Output the (x, y) coordinate of the center of the cell containing the given text.  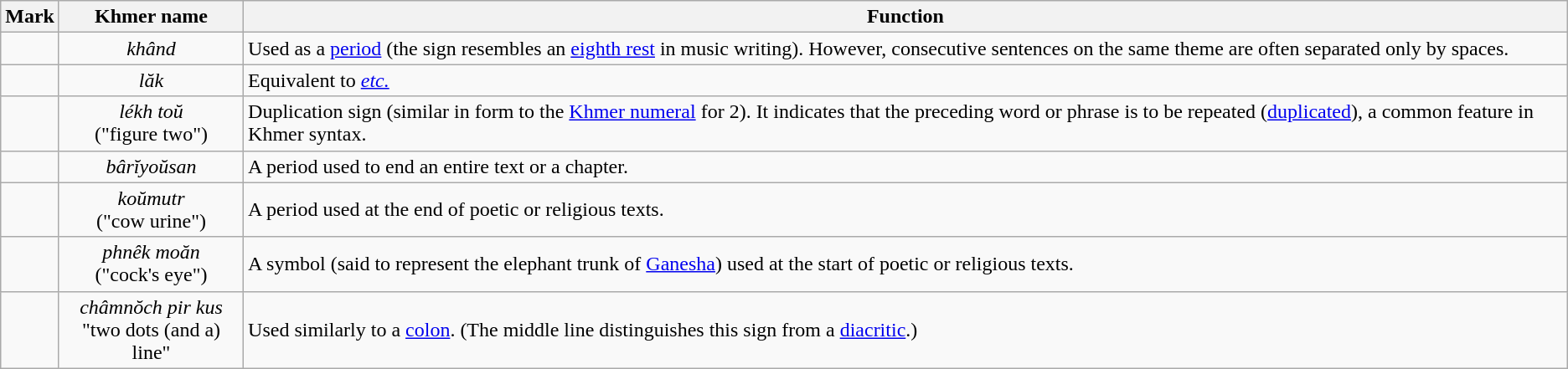
Mark (30, 17)
A period used to end an entire text or a chapter. (906, 167)
lékh toŭ ("figure two") (151, 124)
Used similarly to a colon. (The middle line distinguishes this sign from a diacritic.) (906, 330)
A symbol (said to represent the elephant trunk of Ganesha) used at the start of poetic or religious texts. (906, 264)
A period used at the end of poetic or religious texts. (906, 209)
phnêk moăn ("cock's eye") (151, 264)
lăk (151, 80)
koŭmutr ("cow urine") (151, 209)
châmnŏch pir kus "two dots (and a) line" (151, 330)
Khmer name (151, 17)
bârĭyoŭsan (151, 167)
Function (906, 17)
khând (151, 49)
Equivalent to etc. (906, 80)
